Provide the (x, y) coordinate of the cell's center where the given text is located.  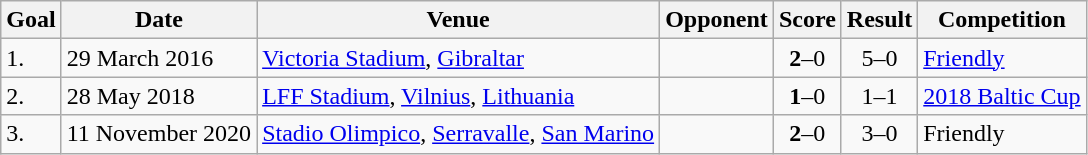
1–0 (807, 96)
1–1 (879, 96)
Competition (1002, 20)
3–0 (879, 134)
28 May 2018 (158, 96)
2. (31, 96)
Venue (458, 20)
Date (158, 20)
2018 Baltic Cup (1002, 96)
Opponent (717, 20)
29 March 2016 (158, 58)
5–0 (879, 58)
11 November 2020 (158, 134)
Score (807, 20)
Stadio Olimpico, Serravalle, San Marino (458, 134)
Goal (31, 20)
1. (31, 58)
Victoria Stadium, Gibraltar (458, 58)
LFF Stadium, Vilnius, Lithuania (458, 96)
Result (879, 20)
3. (31, 134)
